Pinpoint the cell where the given text exists, returning its (x, y) midpoint coordinate. 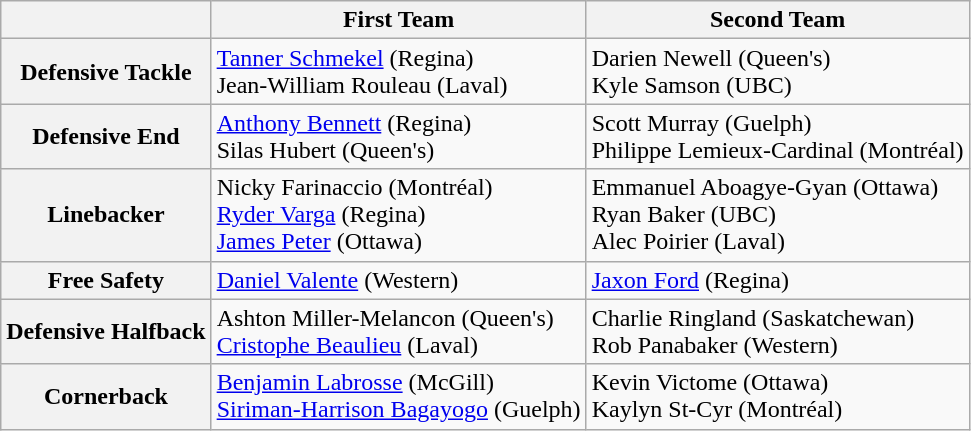
Benjamin Labrosse (McGill)Siriman-Harrison Bagayogo (Guelph) (398, 396)
Nicky Farinaccio (Montréal)Ryder Varga (Regina)James Peter (Ottawa) (398, 215)
Daniel Valente (Western) (398, 280)
Linebacker (106, 215)
Defensive End (106, 136)
Defensive Halfback (106, 332)
Tanner Schmekel (Regina)Jean-William Rouleau (Laval) (398, 72)
Charlie Ringland (Saskatchewan)Rob Panabaker (Western) (778, 332)
Emmanuel Aboagye-Gyan (Ottawa)Ryan Baker (UBC)Alec Poirier (Laval) (778, 215)
Kevin Victome (Ottawa)Kaylyn St-Cyr (Montréal) (778, 396)
Free Safety (106, 280)
Defensive Tackle (106, 72)
Ashton Miller-Melancon (Queen's)Cristophe Beaulieu (Laval) (398, 332)
Second Team (778, 20)
Jaxon Ford (Regina) (778, 280)
First Team (398, 20)
Cornerback (106, 396)
Darien Newell (Queen's)Kyle Samson (UBC) (778, 72)
Anthony Bennett (Regina)Silas Hubert (Queen's) (398, 136)
Scott Murray (Guelph)Philippe Lemieux-Cardinal (Montréal) (778, 136)
